From the cell containing the given text, extract its center point as (X, Y) coordinate. 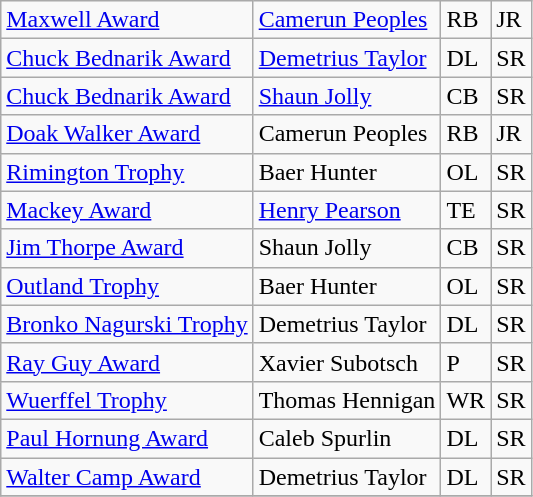
Maxwell Award (127, 20)
Jim Thorpe Award (127, 248)
Caleb Spurlin (347, 438)
Rimington Trophy (127, 172)
TE (466, 210)
Xavier Subotsch (347, 362)
Bronko Nagurski Trophy (127, 324)
Thomas Hennigan (347, 400)
Outland Trophy (127, 286)
Henry Pearson (347, 210)
Paul Hornung Award (127, 438)
Wuerffel Trophy (127, 400)
P (466, 362)
Doak Walker Award (127, 134)
Mackey Award (127, 210)
WR (466, 400)
Walter Camp Award (127, 477)
Ray Guy Award (127, 362)
